For the text-containing cell, return its midpoint in [x, y] coordinate format. 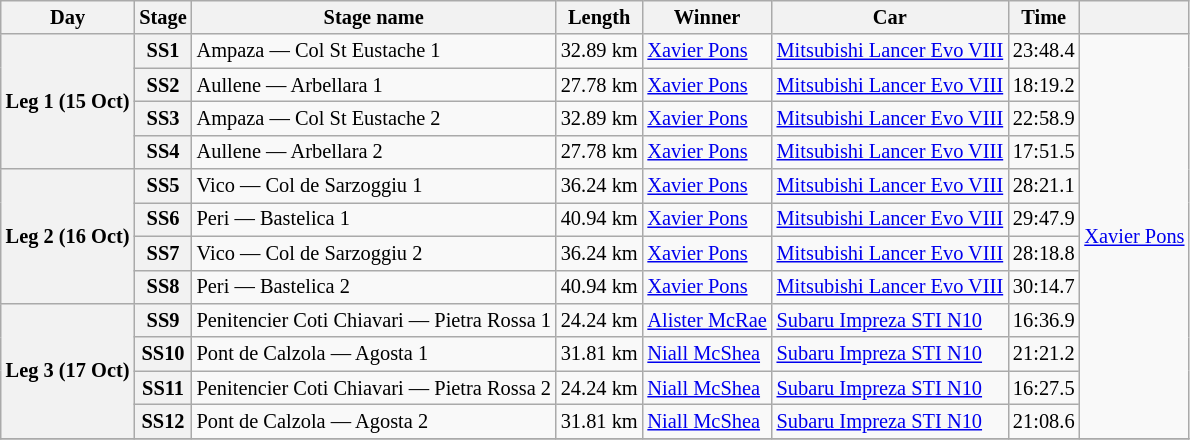
16:27.5 [1044, 388]
16:36.9 [1044, 320]
Winner [708, 17]
17:51.5 [1044, 152]
Car [890, 17]
Penitencier Coti Chiavari — Pietra Rossa 1 [374, 320]
SS3 [162, 118]
Aullene — Arbellara 2 [374, 152]
Pont de Calzola — Agosta 1 [374, 354]
28:18.8 [1044, 253]
SS9 [162, 320]
SS6 [162, 219]
SS5 [162, 186]
23:48.4 [1044, 51]
Length [600, 17]
21:21.2 [1044, 354]
SS12 [162, 421]
SS4 [162, 152]
30:14.7 [1044, 287]
SS10 [162, 354]
22:58.9 [1044, 118]
Penitencier Coti Chiavari — Pietra Rossa 2 [374, 388]
28:21.1 [1044, 186]
SS11 [162, 388]
Pont de Calzola — Agosta 2 [374, 421]
Alister McRae [708, 320]
21:08.6 [1044, 421]
SS1 [162, 51]
Ampaza — Col St Eustache 2 [374, 118]
Peri — Bastelica 1 [374, 219]
SS7 [162, 253]
Stage name [374, 17]
Stage [162, 17]
Leg 3 (17 Oct) [68, 370]
Time [1044, 17]
Leg 2 (16 Oct) [68, 236]
Ampaza — Col St Eustache 1 [374, 51]
18:19.2 [1044, 85]
Peri — Bastelica 2 [374, 287]
SS2 [162, 85]
Vico — Col de Sarzoggiu 2 [374, 253]
SS8 [162, 287]
Aullene — Arbellara 1 [374, 85]
Leg 1 (15 Oct) [68, 102]
Day [68, 17]
29:47.9 [1044, 219]
Vico — Col de Sarzoggiu 1 [374, 186]
